Scan for the cell matching the given text and deliver its (x, y) coordinate at center. 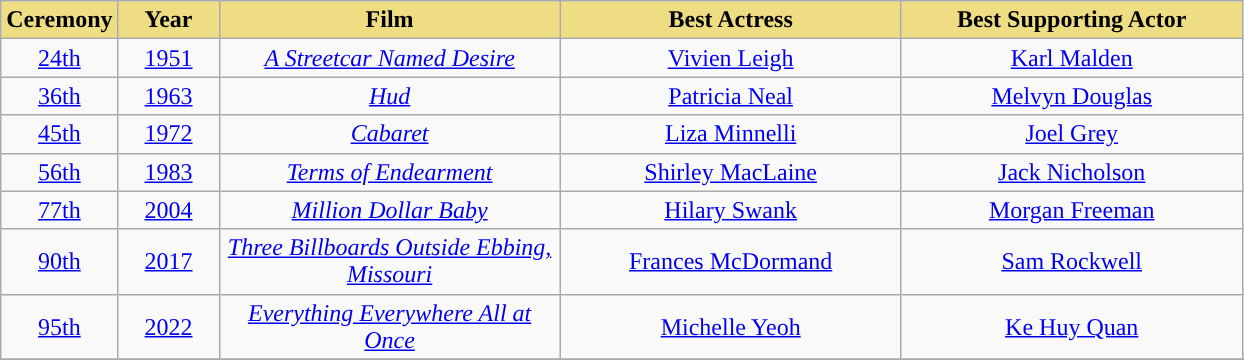
77th (60, 210)
56th (60, 172)
Everything Everywhere All at Once (390, 326)
1963 (168, 96)
Sam Rockwell (1072, 262)
1983 (168, 172)
Year (168, 20)
2022 (168, 326)
Morgan Freeman (1072, 210)
Patricia Neal (730, 96)
95th (60, 326)
Liza Minnelli (730, 134)
Million Dollar Baby (390, 210)
Terms of Endearment (390, 172)
Frances McDormand (730, 262)
Vivien Leigh (730, 58)
Karl Malden (1072, 58)
Michelle Yeoh (730, 326)
36th (60, 96)
2017 (168, 262)
Jack Nicholson (1072, 172)
Shirley MacLaine (730, 172)
Film (390, 20)
Three Billboards Outside Ebbing, Missouri (390, 262)
Ceremony (60, 20)
Hud (390, 96)
Joel Grey (1072, 134)
A Streetcar Named Desire (390, 58)
1951 (168, 58)
Best Actress (730, 20)
Best Supporting Actor (1072, 20)
Ke Huy Quan (1072, 326)
1972 (168, 134)
24th (60, 58)
45th (60, 134)
Hilary Swank (730, 210)
2004 (168, 210)
Cabaret (390, 134)
Melvyn Douglas (1072, 96)
90th (60, 262)
